Determine the [x, y] coordinate at the center of the cell enclosing the given text.  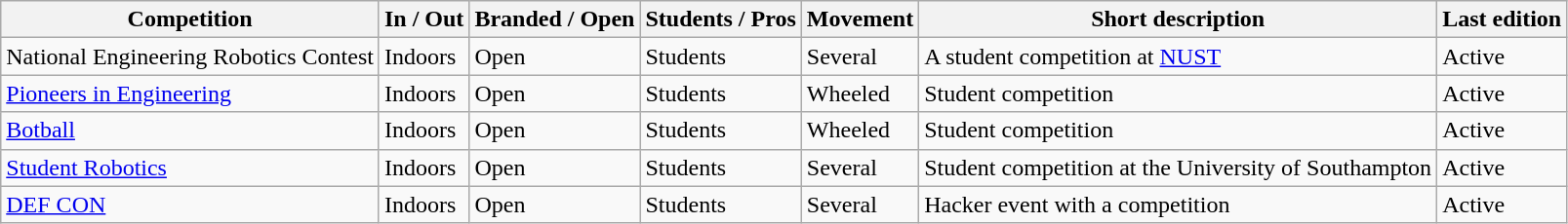
Pioneers in Engineering [190, 93]
Student Robotics [190, 168]
A student competition at NUST [1179, 56]
Movement [860, 19]
Competition [190, 19]
Hacker event with a competition [1179, 205]
Student competition at the University of Southampton [1179, 168]
Botball [190, 131]
National Engineering Robotics Contest [190, 56]
DEF CON [190, 205]
Students / Pros [720, 19]
Last edition [1503, 19]
Short description [1179, 19]
In / Out [423, 19]
Branded / Open [554, 19]
